Determine the [X, Y] coordinate at the center of the cell enclosing the given text.  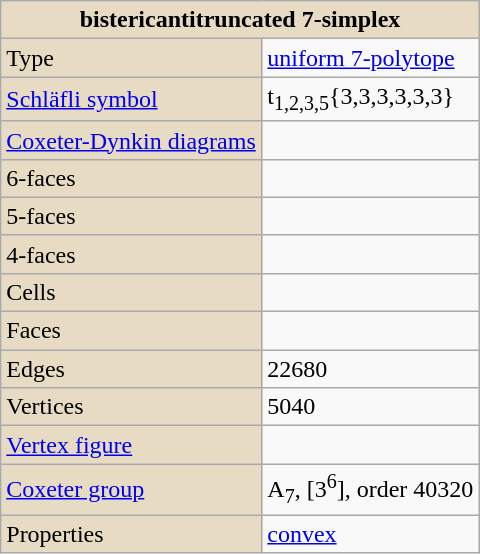
Type [132, 58]
Coxeter-Dynkin diagrams [132, 140]
5-faces [132, 216]
Edges [132, 369]
uniform 7-polytope [370, 58]
bistericantitruncated 7-simplex [240, 20]
4-faces [132, 254]
6-faces [132, 178]
convex [370, 534]
22680 [370, 369]
Cells [132, 292]
A7, [36], order 40320 [370, 490]
Coxeter group [132, 490]
Properties [132, 534]
Faces [132, 331]
Vertices [132, 407]
t1,2,3,5{3,3,3,3,3,3} [370, 99]
Vertex figure [132, 445]
Schläfli symbol [132, 99]
5040 [370, 407]
